From the cell containing the given text, extract its center point as [X, Y] coordinate. 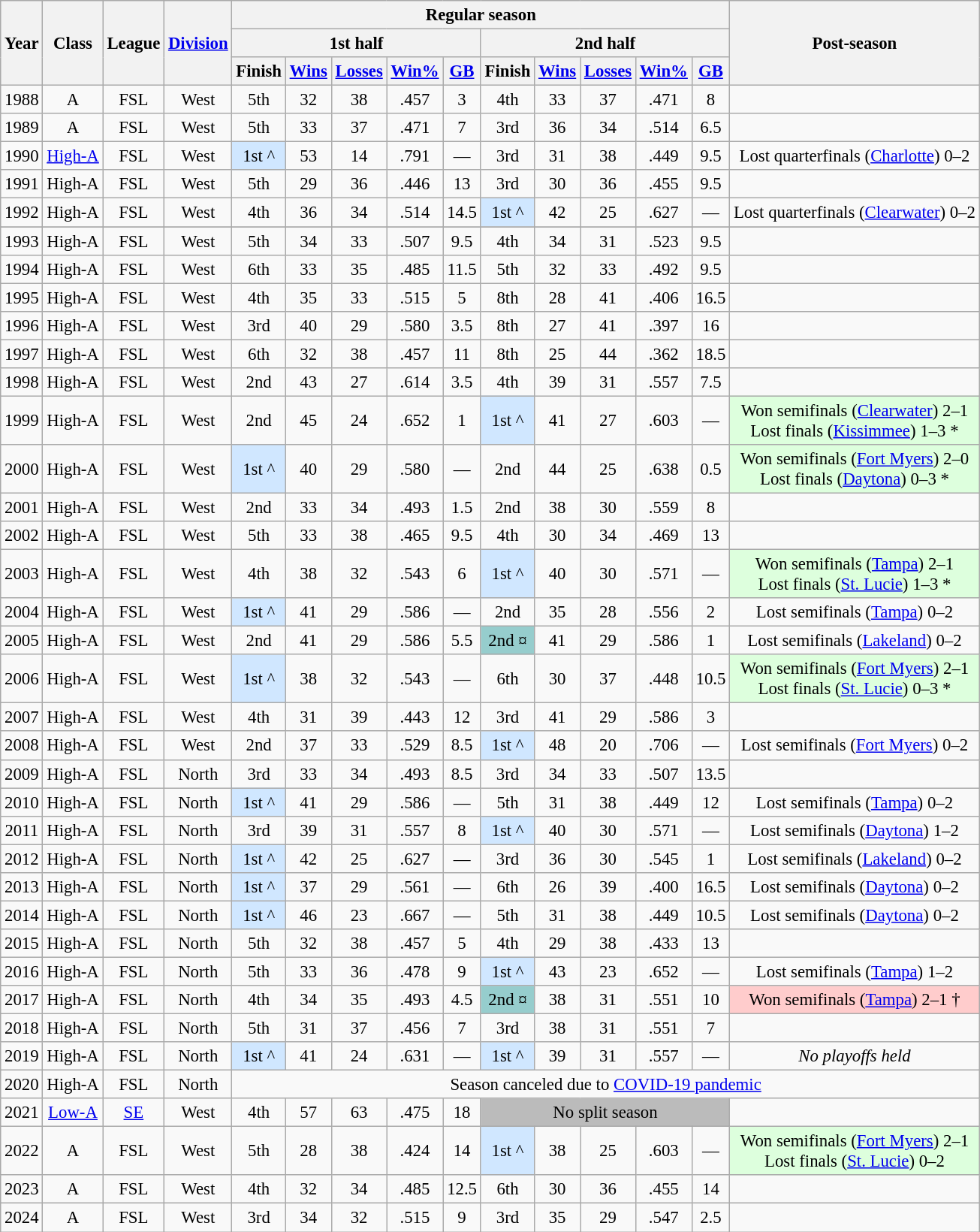
12.5 [462, 1189]
.559 [664, 507]
Division [198, 44]
1996 [22, 325]
2009 [22, 774]
.547 [664, 1218]
.545 [664, 859]
14.5 [462, 213]
2018 [22, 1028]
.561 [415, 887]
.400 [664, 887]
2000 [22, 469]
Lost semifinals (Tampa) 1–2 [855, 971]
.465 [415, 536]
2010 [22, 802]
11.5 [462, 269]
.706 [664, 746]
1995 [22, 297]
2014 [22, 915]
Regular season [481, 15]
.448 [664, 679]
2019 [22, 1056]
2001 [22, 507]
2002 [22, 536]
1994 [22, 269]
.523 [664, 241]
2003 [22, 574]
Won semifinals (Fort Myers) 2–1Lost finals (St. Lucie) 0–3 * [855, 679]
League [134, 44]
2nd half [605, 44]
63 [359, 1113]
.478 [415, 971]
Class [73, 44]
.406 [664, 297]
.433 [664, 944]
46 [308, 915]
Won semifinals (Fort Myers) 2–1Lost finals (St. Lucie) 0–2 [855, 1151]
7.5 [710, 382]
2021 [22, 1113]
18.5 [710, 354]
45 [308, 421]
2008 [22, 746]
.638 [664, 469]
2024 [22, 1218]
1998 [22, 382]
1999 [22, 421]
13.5 [710, 774]
20 [608, 746]
Lost quarterfinals (Charlotte) 0–2 [855, 156]
.469 [664, 536]
Post-season [855, 44]
1st half [356, 44]
Lost semifinals (Fort Myers) 0–2 [855, 746]
Won semifinals (Fort Myers) 2–0Lost finals (Daytona) 0–3 * [855, 469]
2013 [22, 887]
1.5 [462, 507]
SE [134, 1113]
1993 [22, 241]
.362 [664, 354]
Won semifinals (Tampa) 2–1Lost finals (St. Lucie) 1–3 * [855, 574]
.791 [415, 156]
11 [462, 354]
.443 [415, 717]
No split season [605, 1113]
48 [557, 746]
Lost quarterfinals (Clearwater) 0–2 [855, 213]
Won semifinals (Tampa) 2–1 † [855, 1000]
1990 [22, 156]
.529 [415, 746]
10 [710, 1000]
1992 [22, 213]
2004 [22, 612]
.446 [415, 184]
Won semifinals (Clearwater) 2–1Lost finals (Kissimmee) 1–3 * [855, 421]
.631 [415, 1056]
1988 [22, 100]
2015 [22, 944]
1991 [22, 184]
16 [710, 325]
18 [462, 1113]
6 [462, 574]
.492 [664, 269]
2 [710, 612]
1997 [22, 354]
0.5 [710, 469]
Low-A [73, 1113]
5.5 [462, 641]
.556 [664, 612]
.424 [415, 1151]
2022 [22, 1151]
2011 [22, 830]
26 [557, 887]
Year [22, 44]
2020 [22, 1085]
4.5 [462, 1000]
2006 [22, 679]
.456 [415, 1028]
Lost semifinals (Daytona) 1–2 [855, 830]
57 [308, 1113]
.397 [664, 325]
No playoffs held [855, 1056]
Season canceled due to COVID-19 pandemic [605, 1085]
.475 [415, 1113]
2016 [22, 971]
.667 [415, 915]
6.5 [710, 128]
2012 [22, 859]
2017 [22, 1000]
.614 [415, 382]
2023 [22, 1189]
53 [308, 156]
1989 [22, 128]
2005 [22, 641]
2.5 [710, 1218]
2007 [22, 717]
